Determine the (X, Y) coordinate at the center of the cell enclosing the given text.  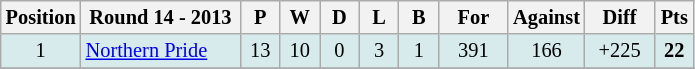
0 (340, 51)
D (340, 17)
10 (300, 51)
L (379, 17)
Northern Pride (161, 51)
391 (474, 51)
For (474, 17)
3 (379, 51)
166 (546, 51)
Diff (620, 17)
B (419, 17)
Position (41, 17)
Pts (674, 17)
22 (674, 51)
P (260, 17)
+225 (620, 51)
13 (260, 51)
W (300, 17)
Round 14 - 2013 (161, 17)
Against (546, 17)
